For the text-containing cell, return its midpoint in (x, y) coordinate format. 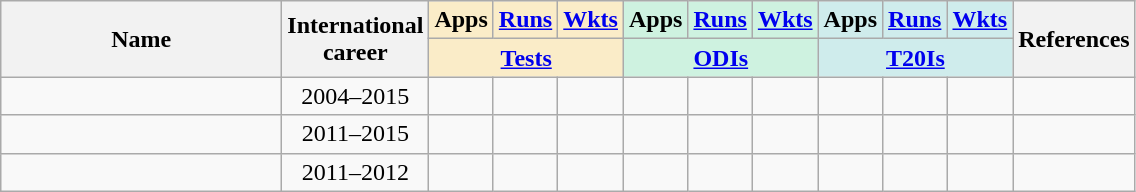
T20Is (916, 58)
References (1074, 39)
Tests (526, 58)
Name (142, 39)
Internationalcareer (356, 39)
2011–2012 (356, 172)
2004–2015 (356, 96)
2011–2015 (356, 134)
ODIs (720, 58)
